Return [X, Y] of the center of cell containing provided text 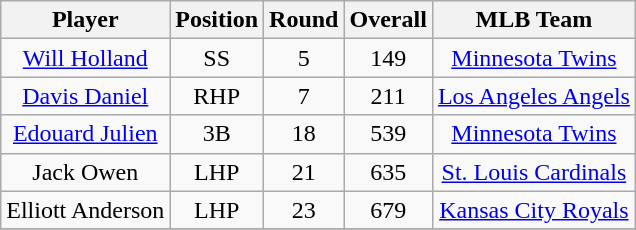
539 [388, 134]
Los Angeles Angels [534, 96]
149 [388, 58]
RHP [217, 96]
Davis Daniel [86, 96]
St. Louis Cardinals [534, 172]
Position [217, 20]
18 [304, 134]
MLB Team [534, 20]
23 [304, 210]
5 [304, 58]
Elliott Anderson [86, 210]
211 [388, 96]
SS [217, 58]
Will Holland [86, 58]
679 [388, 210]
7 [304, 96]
Jack Owen [86, 172]
Edouard Julien [86, 134]
635 [388, 172]
Round [304, 20]
Player [86, 20]
21 [304, 172]
Kansas City Royals [534, 210]
3B [217, 134]
Overall [388, 20]
